Detect which cell encompasses the target text, then output its (x, y) center coordinate. 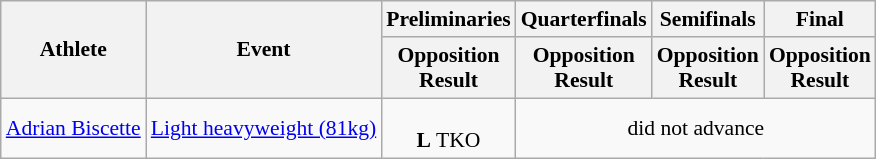
Adrian Biscette (74, 128)
Preliminaries (448, 19)
L TKO (448, 128)
Athlete (74, 50)
Final (820, 19)
Light heavyweight (81kg) (264, 128)
did not advance (696, 128)
Semifinals (708, 19)
Event (264, 50)
Quarterfinals (584, 19)
